From the cell containing the given text, extract its center point as [x, y] coordinate. 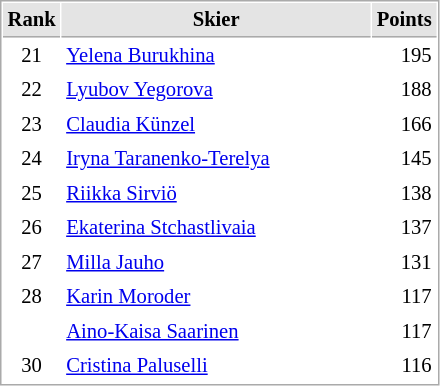
21 [32, 56]
Ekaterina Stchastlivaia [216, 228]
Yelena Burukhina [216, 56]
188 [404, 90]
166 [404, 124]
145 [404, 158]
23 [32, 124]
27 [32, 262]
Claudia Künzel [216, 124]
138 [404, 194]
30 [32, 366]
Riikka Sirviö [216, 194]
24 [32, 158]
Karin Moroder [216, 296]
26 [32, 228]
Aino-Kaisa Saarinen [216, 332]
Milla Jauho [216, 262]
25 [32, 194]
116 [404, 366]
Skier [216, 20]
137 [404, 228]
131 [404, 262]
Rank [32, 20]
Lyubov Yegorova [216, 90]
22 [32, 90]
28 [32, 296]
195 [404, 56]
Iryna Taranenko-Terelya [216, 158]
Cristina Paluselli [216, 366]
Points [404, 20]
